Scan for the cell matching the given text and deliver its (X, Y) coordinate at center. 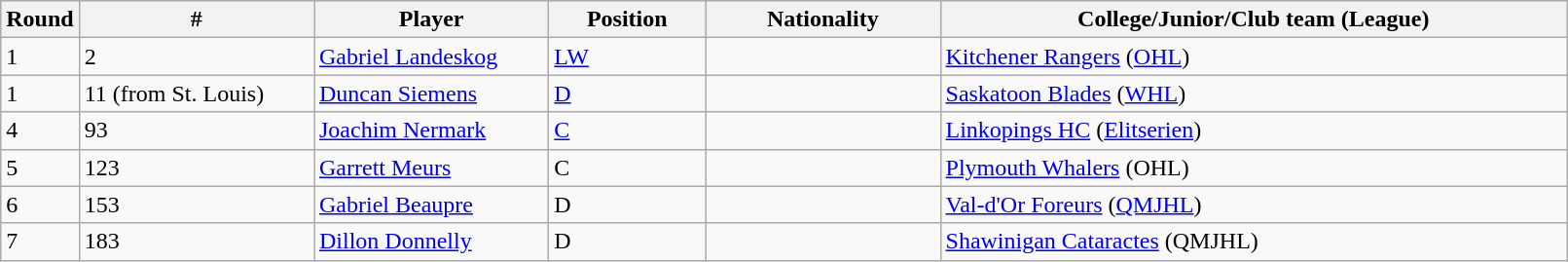
Garrett Meurs (430, 168)
Kitchener Rangers (OHL) (1254, 56)
11 (from St. Louis) (197, 94)
LW (627, 56)
7 (40, 242)
2 (197, 56)
Val-d'Or Foreurs (QMJHL) (1254, 205)
Linkopings HC (Elitserien) (1254, 131)
6 (40, 205)
Plymouth Whalers (OHL) (1254, 168)
Player (430, 19)
4 (40, 131)
153 (197, 205)
5 (40, 168)
Duncan Siemens (430, 94)
Dillon Donnelly (430, 242)
Nationality (823, 19)
Gabriel Landeskog (430, 56)
Round (40, 19)
# (197, 19)
Shawinigan Cataractes (QMJHL) (1254, 242)
Saskatoon Blades (WHL) (1254, 94)
123 (197, 168)
183 (197, 242)
Gabriel Beaupre (430, 205)
93 (197, 131)
Joachim Nermark (430, 131)
Position (627, 19)
College/Junior/Club team (League) (1254, 19)
